From the cell containing the given text, extract its center point as [X, Y] coordinate. 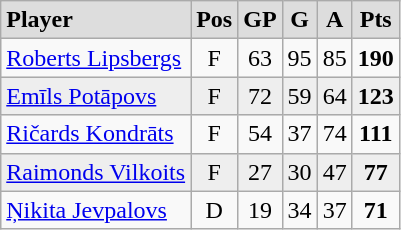
Pos [214, 20]
74 [334, 134]
A [334, 20]
72 [260, 96]
190 [376, 58]
71 [376, 210]
Pts [376, 20]
77 [376, 172]
Emīls Potāpovs [96, 96]
Player [96, 20]
27 [260, 172]
G [300, 20]
34 [300, 210]
123 [376, 96]
64 [334, 96]
Raimonds Vilkoits [96, 172]
85 [334, 58]
Ņikita Jevpalovs [96, 210]
D [214, 210]
30 [300, 172]
63 [260, 58]
95 [300, 58]
GP [260, 20]
59 [300, 96]
Roberts Lipsbergs [96, 58]
19 [260, 210]
Ričards Kondrāts [96, 134]
54 [260, 134]
47 [334, 172]
111 [376, 134]
